Provide the (X, Y) coordinate of the cell's center where the given text is located.  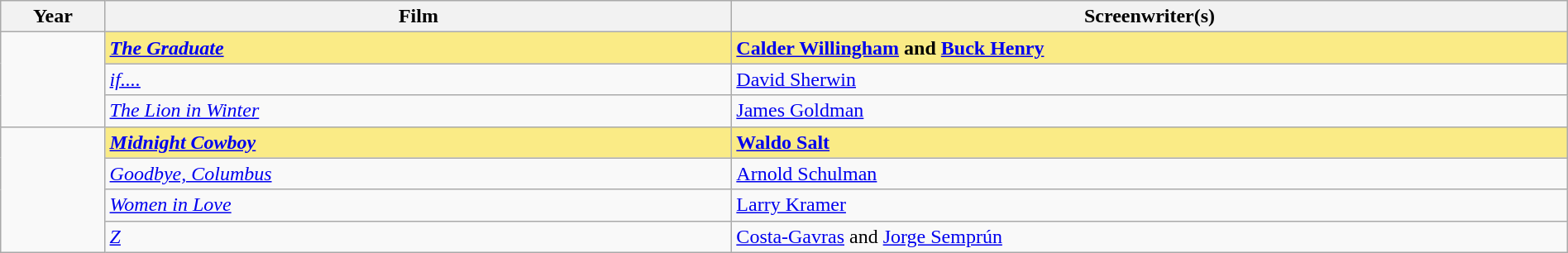
Z (418, 236)
Year (53, 17)
Arnold Schulman (1150, 174)
Midnight Cowboy (418, 142)
Waldo Salt (1150, 142)
Larry Kramer (1150, 205)
The Lion in Winter (418, 111)
if.... (418, 79)
Costa-Gavras and Jorge Semprún (1150, 236)
Women in Love (418, 205)
The Graduate (418, 48)
Calder Willingham and Buck Henry (1150, 48)
Screenwriter(s) (1150, 17)
James Goldman (1150, 111)
David Sherwin (1150, 79)
Goodbye, Columbus (418, 174)
Film (418, 17)
